Locate the cell with the specified text and output its (X, Y) center coordinate. 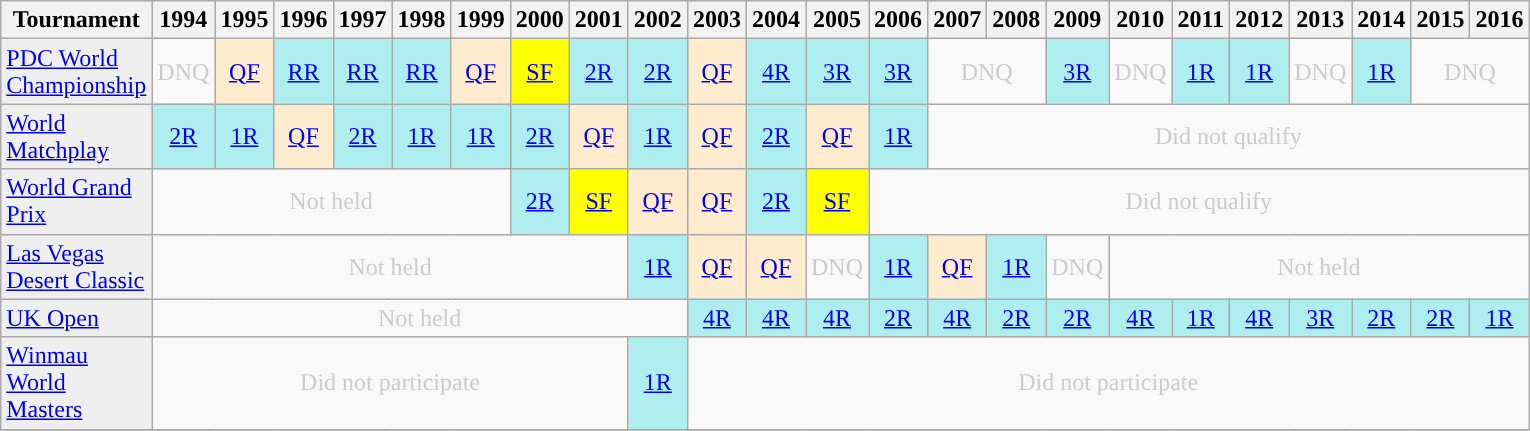
2011 (1201, 20)
World Grand Prix (76, 202)
2013 (1320, 20)
2010 (1140, 20)
2012 (1260, 20)
2000 (540, 20)
2006 (898, 20)
2014 (1382, 20)
1994 (184, 20)
World Matchplay (76, 136)
PDC World Championship (76, 72)
2016 (1500, 20)
2005 (838, 20)
Las Vegas Desert Classic (76, 266)
1997 (362, 20)
2003 (716, 20)
1996 (304, 20)
1995 (244, 20)
1998 (422, 20)
2004 (776, 20)
2002 (658, 20)
2015 (1440, 20)
2001 (598, 20)
Winmau World Masters (76, 383)
2007 (958, 20)
1999 (480, 20)
UK Open (76, 318)
2009 (1078, 20)
Tournament (76, 20)
2008 (1016, 20)
